Scan for the cell matching the given text and deliver its [X, Y] coordinate at center. 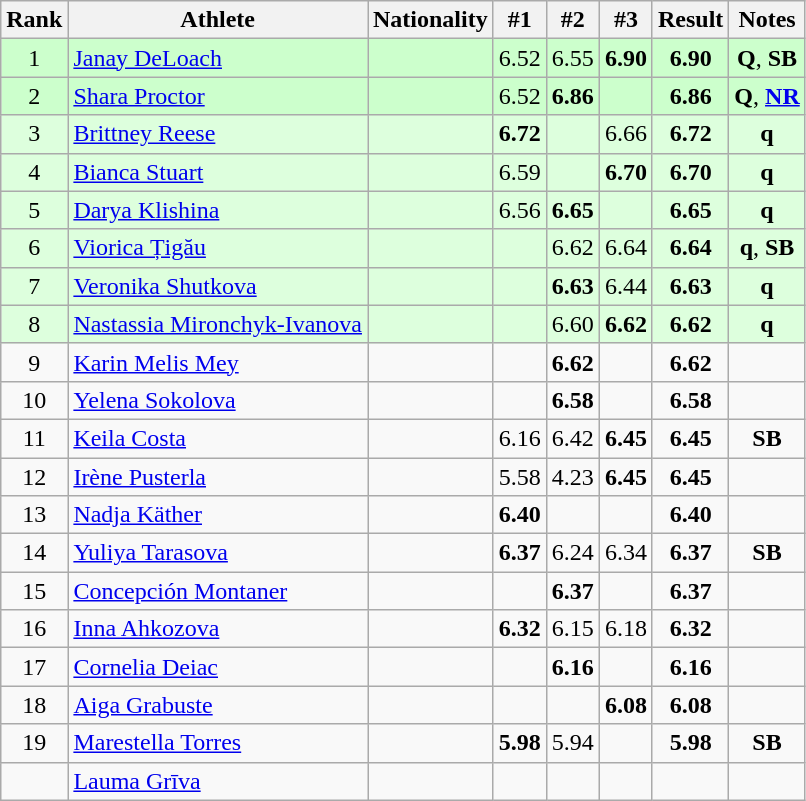
Yelena Sokolova [218, 400]
#3 [626, 20]
3 [34, 134]
Irène Pusterla [218, 477]
15 [34, 591]
Karin Melis Mey [218, 362]
5 [34, 210]
6 [34, 248]
#1 [520, 20]
Notes [767, 20]
6.34 [626, 553]
6.42 [572, 438]
9 [34, 362]
Rank [34, 20]
6.24 [572, 553]
6.18 [626, 629]
Bianca Stuart [218, 172]
6.55 [572, 58]
#2 [572, 20]
17 [34, 667]
Marestella Torres [218, 743]
Lauma Grīva [218, 781]
Yuliya Tarasova [218, 553]
Aiga Grabuste [218, 705]
6.66 [626, 134]
5.94 [572, 743]
6.59 [520, 172]
Keila Costa [218, 438]
Nationality [431, 20]
6.44 [626, 286]
2 [34, 96]
16 [34, 629]
Viorica Țigău [218, 248]
Athlete [218, 20]
13 [34, 515]
Inna Ahkozova [218, 629]
Veronika Shutkova [218, 286]
Q, SB [767, 58]
6.56 [520, 210]
Brittney Reese [218, 134]
6.60 [572, 324]
q, SB [767, 248]
14 [34, 553]
Shara Proctor [218, 96]
Janay DeLoach [218, 58]
5.58 [520, 477]
6.15 [572, 629]
19 [34, 743]
Concepción Montaner [218, 591]
Cornelia Deiac [218, 667]
12 [34, 477]
Q, NR [767, 96]
Darya Klishina [218, 210]
7 [34, 286]
10 [34, 400]
18 [34, 705]
Nastassia Mironchyk-Ivanova [218, 324]
4.23 [572, 477]
4 [34, 172]
Result [690, 20]
8 [34, 324]
1 [34, 58]
11 [34, 438]
Nadja Käther [218, 515]
